From the cell containing the given text, extract its center point as (x, y) coordinate. 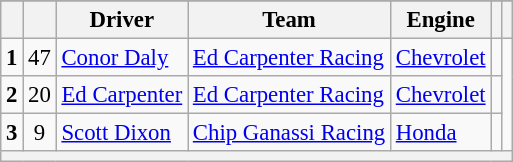
Honda (440, 133)
2 (12, 95)
9 (40, 133)
Driver (122, 20)
Ed Carpenter (122, 95)
Team (290, 20)
3 (12, 133)
1 (12, 58)
Engine (440, 20)
Conor Daly (122, 58)
47 (40, 58)
Scott Dixon (122, 133)
Chip Ganassi Racing (290, 133)
20 (40, 95)
